Find where the given text appears and provide that cell's center as (x, y) coordinate. 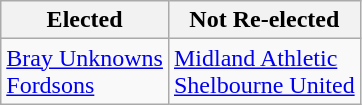
Midland AthleticShelbourne United (264, 72)
Not Re-elected (264, 20)
Bray UnknownsFordsons (85, 72)
Elected (85, 20)
